Pinpoint the cell where the given text exists, returning its [X, Y] midpoint coordinate. 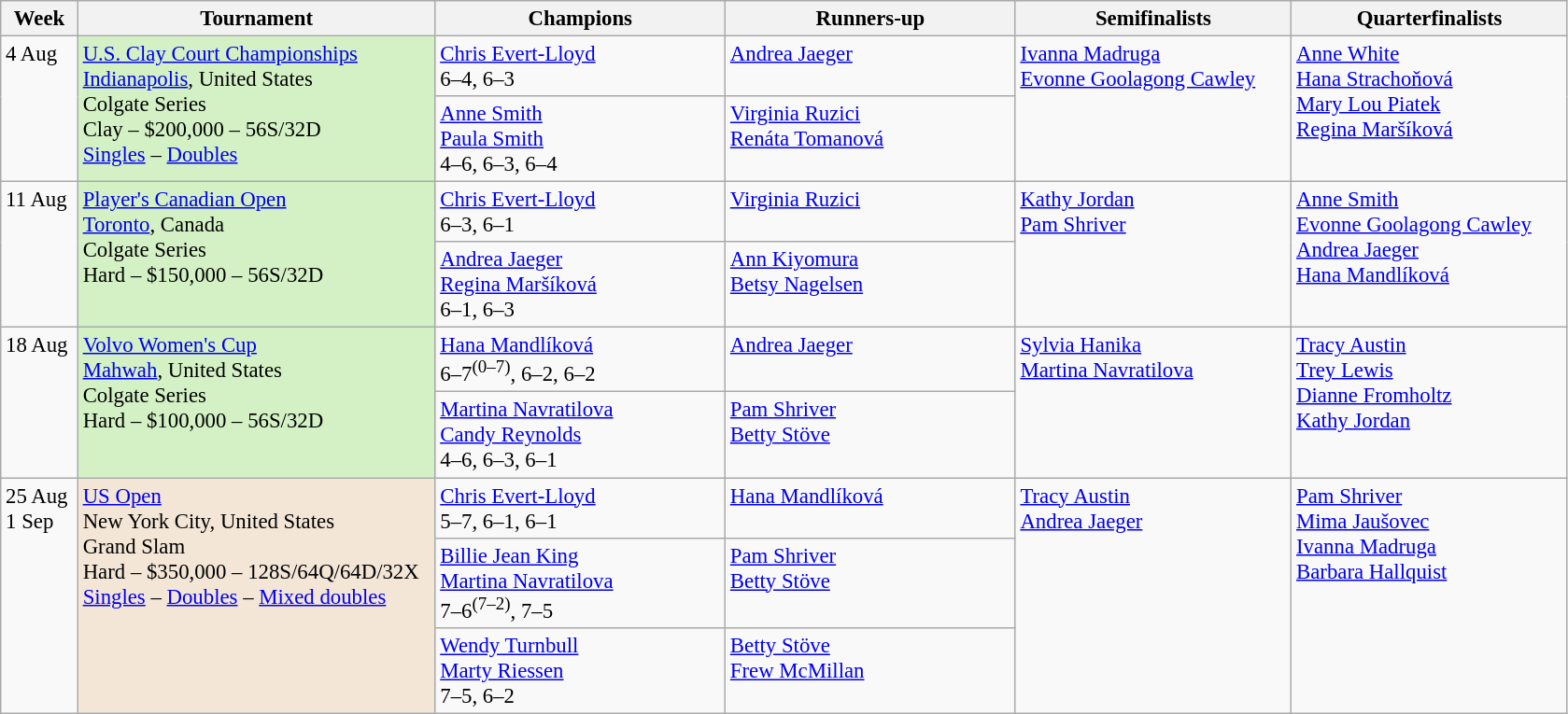
Hana Mandlíková [870, 508]
Ivanna Madruga Evonne Goolagong Cawley [1153, 109]
Andrea Jaeger Regina Maršíková 6–1, 6–3 [581, 285]
Anne Smith Paula Smith 4–6, 6–3, 6–4 [581, 139]
Virginia Ruzici Renáta Tomanová [870, 139]
Pam Shriver Mima Jaušovec Ivanna Madruga Barbara Hallquist [1430, 595]
Volvo Women's Cup Mahwah, United StatesColgate SeriesHard – $100,000 – 56S/32D [256, 403]
Player's Canadian Open Toronto, CanadaColgate SeriesHard – $150,000 – 56S/32D [256, 255]
Champions [581, 19]
Tracy Austin Andrea Jaeger [1153, 595]
Wendy Turnbull Marty Riessen 7–5, 6–2 [581, 670]
Sylvia Hanika Martina Navratilova [1153, 403]
U.S. Clay Court Championships Indianapolis, United StatesColgate SeriesClay – $200,000 – 56S/32D Singles – Doubles [256, 109]
Anne White Hana Strachoňová Mary Lou Piatek Regina Maršíková [1430, 109]
Martina Navratilova Candy Reynolds 4–6, 6–3, 6–1 [581, 435]
4 Aug [39, 109]
Virginia Ruzici [870, 213]
Chris Evert-Lloyd6–3, 6–1 [581, 213]
Hana Mandlíková6–7(0–7), 6–2, 6–2 [581, 360]
Semifinalists [1153, 19]
Quarterfinalists [1430, 19]
Week [39, 19]
Tracy Austin Trey Lewis Dianne Fromholtz Kathy Jordan [1430, 403]
Chris Evert-Lloyd 5–7, 6–1, 6–1 [581, 508]
Anne Smith Evonne Goolagong Cawley Andrea Jaeger Hana Mandlíková [1430, 255]
Runners-up [870, 19]
Chris Evert-Lloyd6–4, 6–3 [581, 67]
US Open New York City, United StatesGrand SlamHard – $350,000 – 128S/64Q/64D/32X Singles – Doubles – Mixed doubles [256, 595]
Billie Jean King Martina Navratilova 7–6(7–2), 7–5 [581, 582]
Kathy Jordan Pam Shriver [1153, 255]
25 Aug1 Sep [39, 595]
11 Aug [39, 255]
Ann Kiyomura Betsy Nagelsen [870, 285]
18 Aug [39, 403]
Tournament [256, 19]
Betty Stöve Frew McMillan [870, 670]
